Determine the (X, Y) coordinate at the center of the cell enclosing the given text.  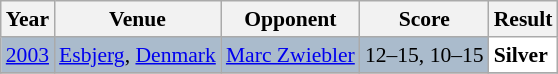
Marc Zwiebler (290, 55)
2003 (28, 55)
Year (28, 19)
Silver (524, 55)
Result (524, 19)
Opponent (290, 19)
Score (424, 19)
12–15, 10–15 (424, 55)
Venue (138, 19)
Esbjerg, Denmark (138, 55)
